Scan for the cell matching the given text and deliver its (x, y) coordinate at center. 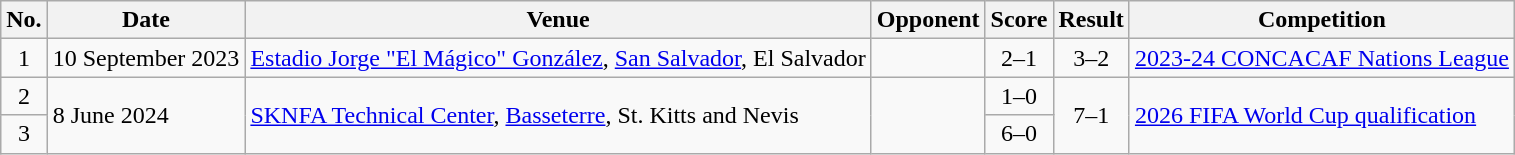
Estadio Jorge "El Mágico" González, San Salvador, El Salvador (558, 58)
2 (24, 96)
No. (24, 20)
3 (24, 134)
Result (1091, 20)
7–1 (1091, 115)
1 (24, 58)
Competition (1322, 20)
2026 FIFA World Cup qualification (1322, 115)
Score (1019, 20)
6–0 (1019, 134)
Venue (558, 20)
Opponent (928, 20)
8 June 2024 (146, 115)
Date (146, 20)
3–2 (1091, 58)
2–1 (1019, 58)
2023-24 CONCACAF Nations League (1322, 58)
10 September 2023 (146, 58)
1–0 (1019, 96)
SKNFA Technical Center, Basseterre, St. Kitts and Nevis (558, 115)
